Locate the cell with the specified text and output its [x, y] center coordinate. 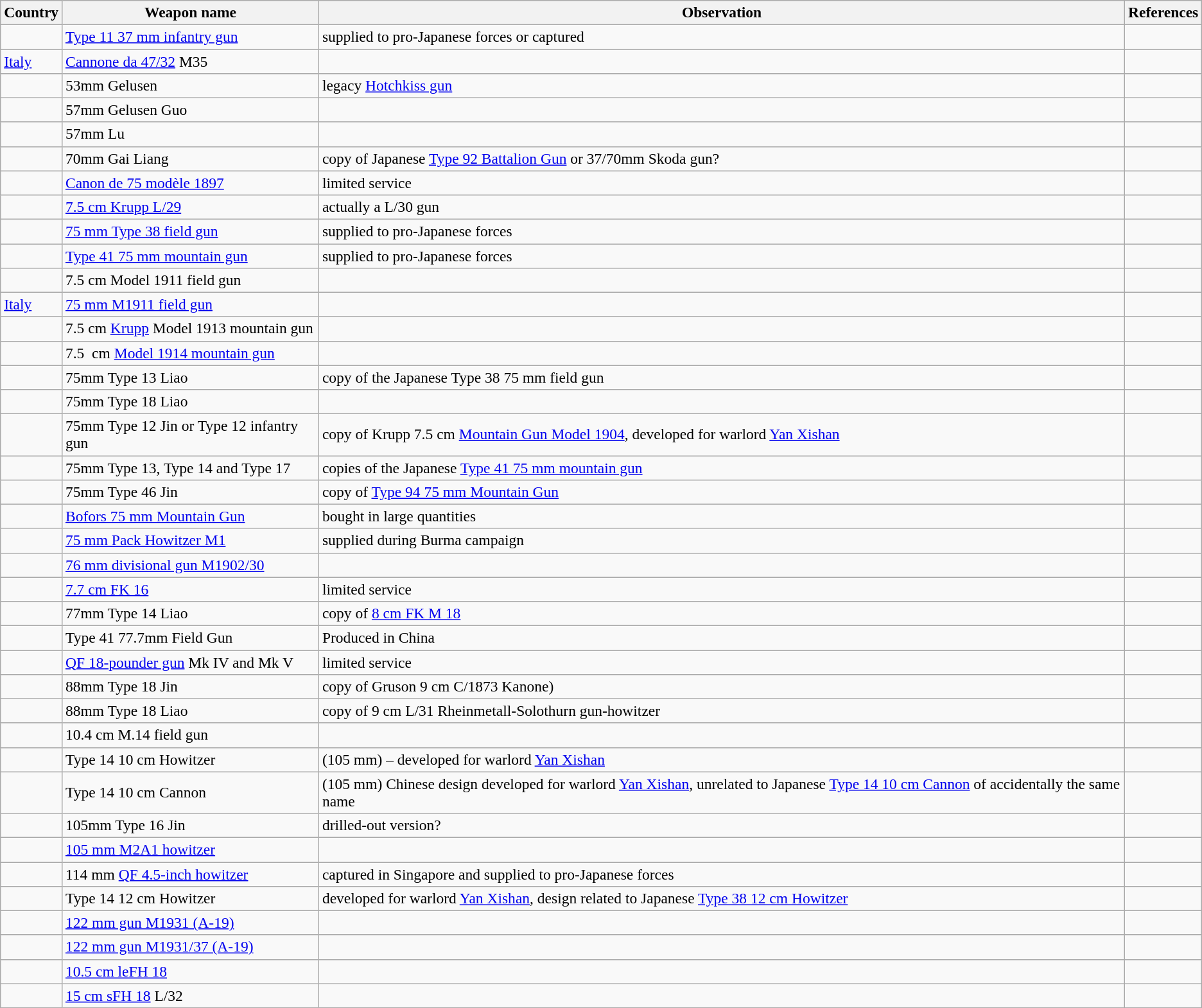
76 mm divisional gun M1902/30 [191, 565]
copies of the Japanese Type 41 75 mm mountain gun [722, 467]
copy of Type 94 75 mm Mountain Gun [722, 492]
Type 41 77.7mm Field Gun [191, 638]
(105 mm) Chinese design developed for warlord Yan Xishan, unrelated to Japanese Type 14 10 cm Cannon of accidentally the same name [722, 792]
75mm Type 13, Type 14 and Type 17 [191, 467]
copy of Japanese Type 92 Battalion Gun or 37/70mm Skoda gun? [722, 159]
7.7 cm FK 16 [191, 589]
Type 14 10 cm Cannon [191, 792]
75 mm Type 38 field gun [191, 231]
Type 14 10 cm Howitzer [191, 760]
bought in large quantities [722, 516]
supplied during Burma campaign [722, 541]
Produced in China [722, 638]
actually a L/30 gun [722, 207]
References [1163, 12]
57mm Gelusen Guo [191, 110]
75mm Type 18 Liao [191, 401]
legacy Hotchkiss gun [722, 85]
10.4 cm M.14 field gun [191, 735]
copy of 8 cm FK M 18 [722, 613]
88mm Type 18 Jin [191, 686]
7.5 cm Model 1911 field gun [191, 280]
Type 11 37 mm infantry gun [191, 37]
Country [31, 12]
122 mm gun M1931 (A-19) [191, 923]
105mm Type 16 Jin [191, 825]
7.5 cm Krupp Model 1913 mountain gun [191, 329]
75mm Type 12 Jin or Type 12 infantry gun [191, 434]
Observation [722, 12]
Type 41 75 mm mountain gun [191, 256]
57mm Lu [191, 134]
122 mm gun M1931/37 (A-19) [191, 947]
copy of 9 cm L/31 Rheinmetall-Solothurn gun-howitzer [722, 711]
copy of Krupp 7.5 cm Mountain Gun Model 1904, developed for warlord Yan Xishan [722, 434]
QF 18-pounder gun Mk IV and Mk V [191, 662]
Type 14 12 cm Howitzer [191, 898]
53mm Gelusen [191, 85]
Canon de 75 modèle 1897 [191, 183]
Cannone da 47/32 M35 [191, 61]
105 mm M2A1 howitzer [191, 849]
10.5 cm leFH 18 [191, 971]
supplied to pro-Japanese forces or captured [722, 37]
drilled-out version? [722, 825]
114 mm QF 4.5-inch howitzer [191, 874]
captured in Singapore and supplied to pro-Japanese forces [722, 874]
7.5 cm Krupp L/29 [191, 207]
88mm Type 18 Liao [191, 711]
copy of the Japanese Type 38 75 mm field gun [722, 378]
Weapon name [191, 12]
75mm Type 46 Jin [191, 492]
75mm Type 13 Liao [191, 378]
15 cm sFH 18 L/32 [191, 996]
developed for warlord Yan Xishan, design related to Japanese Type 38 12 cm Howitzer [722, 898]
70mm Gai Liang [191, 159]
75 mm Pack Howitzer M1 [191, 541]
75 mm M1911 field gun [191, 304]
77mm Type 14 Liao [191, 613]
copy of Gruson 9 cm C/1873 Kanone) [722, 686]
7.5 cm Model 1914 mountain gun [191, 353]
(105 mm) – developed for warlord Yan Xishan [722, 760]
Bofors 75 mm Mountain Gun [191, 516]
